Return the (X, Y) coordinate for the center point of the cell that contains the specified text.  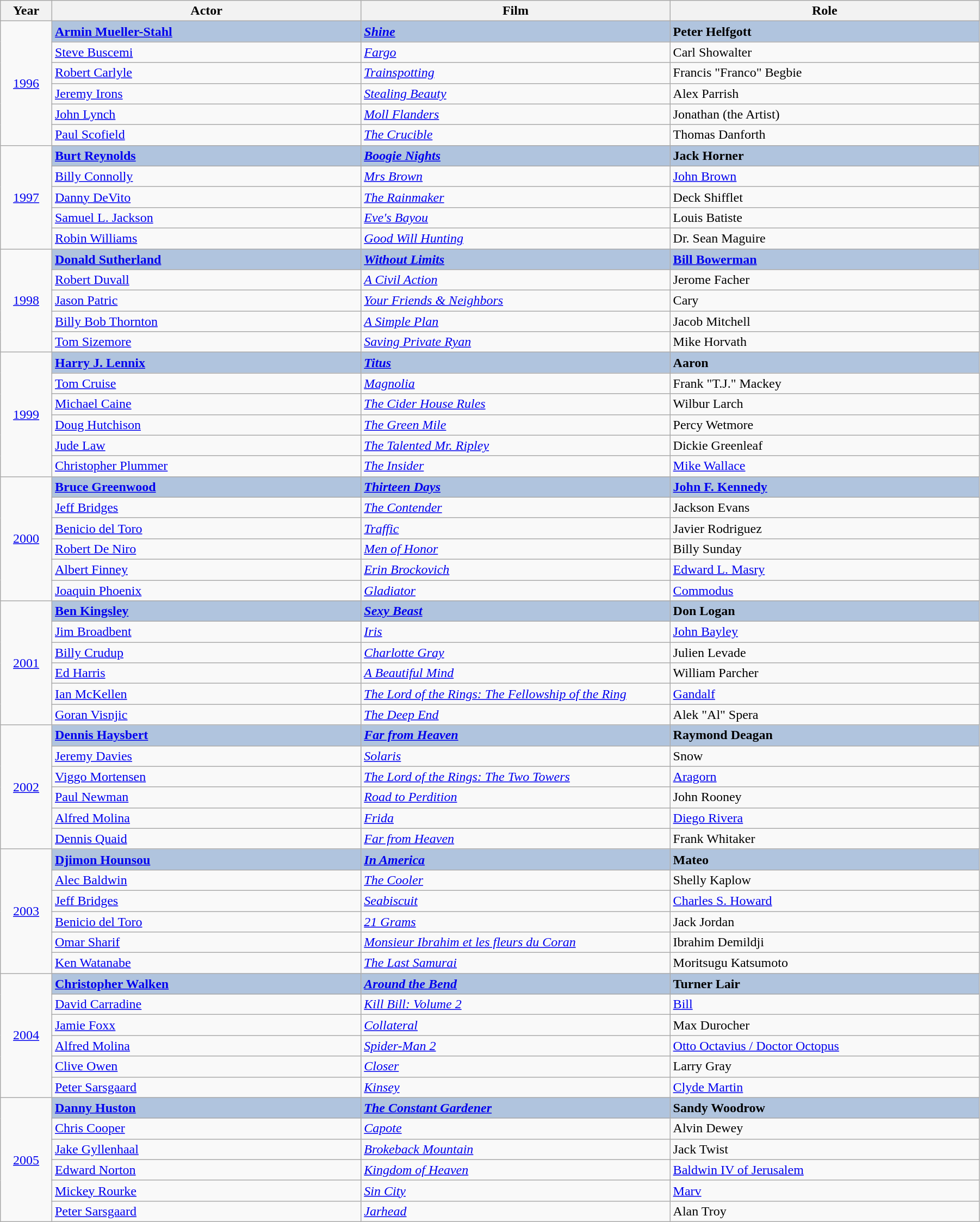
Commodus (824, 590)
Mateo (824, 859)
Jake Gyllenhaal (206, 1149)
The Deep End (516, 715)
Joaquin Phoenix (206, 590)
Armin Mueller-Stahl (206, 32)
Robert Duvall (206, 280)
Jarhead (516, 1211)
Aragorn (824, 777)
Diego Rivera (824, 818)
Film (516, 11)
Sandy Woodrow (824, 1108)
The Rainmaker (516, 197)
Samuel L. Jackson (206, 218)
2002 (26, 787)
Kill Bill: Volume 2 (516, 1004)
Burt Reynolds (206, 156)
Monsieur Ibrahim et les fleurs du Coran (516, 942)
Jerome Facher (824, 280)
Donald Sutherland (206, 259)
Charlotte Gray (516, 653)
Jamie Foxx (206, 1025)
2003 (26, 911)
Baldwin IV of Jerusalem (824, 1170)
John Lynch (206, 114)
Boogie Nights (516, 156)
Charles S. Howard (824, 901)
Jason Patric (206, 301)
Tom Cruise (206, 383)
1997 (26, 197)
Moll Flanders (516, 114)
Jackson Evans (824, 507)
Alec Baldwin (206, 880)
Capote (516, 1128)
Frida (516, 818)
Marv (824, 1190)
Carl Showalter (824, 52)
Deck Shifflet (824, 197)
Eve's Bayou (516, 218)
Paul Scofield (206, 135)
The Talented Mr. Ripley (516, 445)
Jack Horner (824, 156)
1998 (26, 301)
Clyde Martin (824, 1087)
Jeremy Irons (206, 94)
1999 (26, 414)
Wilbur Larch (824, 404)
Thirteen Days (516, 487)
Stealing Beauty (516, 94)
Dickie Greenleaf (824, 445)
Mike Wallace (824, 466)
Mike Horvath (824, 342)
Alek "Al" Spera (824, 715)
Bill (824, 1004)
The Constant Gardener (516, 1108)
Javier Rodriguez (824, 528)
Dr. Sean Maguire (824, 238)
Solaris (516, 756)
Iris (516, 632)
Cary (824, 301)
In America (516, 859)
2001 (26, 663)
Alan Troy (824, 1211)
Edward Norton (206, 1170)
Djimon Hounsou (206, 859)
The Insider (516, 466)
Snow (824, 756)
2005 (26, 1159)
Jim Broadbent (206, 632)
Viggo Mortensen (206, 777)
Percy Wetmore (824, 425)
Clive Owen (206, 1066)
Without Limits (516, 259)
2004 (26, 1035)
Jack Jordan (824, 922)
Ken Watanabe (206, 963)
Jacob Mitchell (824, 321)
Men of Honor (516, 549)
Your Friends & Neighbors (516, 301)
Billy Crudup (206, 653)
A Simple Plan (516, 321)
John Rooney (824, 797)
Francis "Franco" Begbie (824, 73)
Erin Brockovich (516, 569)
Mrs Brown (516, 176)
Role (824, 11)
Closer (516, 1066)
Dennis Quaid (206, 839)
2000 (26, 538)
Billy Sunday (824, 549)
Danny Huston (206, 1108)
Larry Gray (824, 1066)
Turner Lair (824, 984)
John Bayley (824, 632)
Aaron (824, 363)
Gladiator (516, 590)
Kinsey (516, 1087)
Road to Perdition (516, 797)
Jack Twist (824, 1149)
Julien Levade (824, 653)
Bruce Greenwood (206, 487)
Billy Bob Thornton (206, 321)
Robert De Niro (206, 549)
1996 (26, 83)
Robin Williams (206, 238)
Sin City (516, 1190)
Jonathan (the Artist) (824, 114)
John Brown (824, 176)
Ian McKellen (206, 694)
Max Durocher (824, 1025)
Louis Batiste (824, 218)
Ibrahim Demildji (824, 942)
Don Logan (824, 611)
The Last Samurai (516, 963)
The Cider House Rules (516, 404)
Dennis Haysbert (206, 735)
Gandalf (824, 694)
Raymond Deagan (824, 735)
Magnolia (516, 383)
Collateral (516, 1025)
Paul Newman (206, 797)
21 Grams (516, 922)
Trainspotting (516, 73)
Chris Cooper (206, 1128)
Kingdom of Heaven (516, 1170)
Alvin Dewey (824, 1128)
The Lord of the Rings: The Two Towers (516, 777)
Frank "T.J." Mackey (824, 383)
Jeremy Davies (206, 756)
Shine (516, 32)
A Beautiful Mind (516, 673)
Albert Finney (206, 569)
Edward L. Masry (824, 569)
Harry J. Lennix (206, 363)
The Contender (516, 507)
Year (26, 11)
Goran Visnjic (206, 715)
William Parcher (824, 673)
Frank Whitaker (824, 839)
Fargo (516, 52)
Omar Sharif (206, 942)
Good Will Hunting (516, 238)
Jude Law (206, 445)
Spider-Man 2 (516, 1046)
Saving Private Ryan (516, 342)
Shelly Kaplow (824, 880)
Alex Parrish (824, 94)
David Carradine (206, 1004)
Ben Kingsley (206, 611)
Mickey Rourke (206, 1190)
Traffic (516, 528)
Ed Harris (206, 673)
Bill Bowerman (824, 259)
Michael Caine (206, 404)
John F. Kennedy (824, 487)
Christopher Walken (206, 984)
Steve Buscemi (206, 52)
Otto Octavius / Doctor Octopus (824, 1046)
Moritsugu Katsumoto (824, 963)
Tom Sizemore (206, 342)
Actor (206, 11)
Billy Connolly (206, 176)
The Crucible (516, 135)
Danny DeVito (206, 197)
Christopher Plummer (206, 466)
A Civil Action (516, 280)
Robert Carlyle (206, 73)
Brokeback Mountain (516, 1149)
Thomas Danforth (824, 135)
The Cooler (516, 880)
Titus (516, 363)
The Lord of the Rings: The Fellowship of the Ring (516, 694)
Around the Bend (516, 984)
Seabiscuit (516, 901)
Peter Helfgott (824, 32)
Sexy Beast (516, 611)
The Green Mile (516, 425)
Doug Hutchison (206, 425)
